Search for the cell housing the specified text and yield its (X, Y) center coordinate. 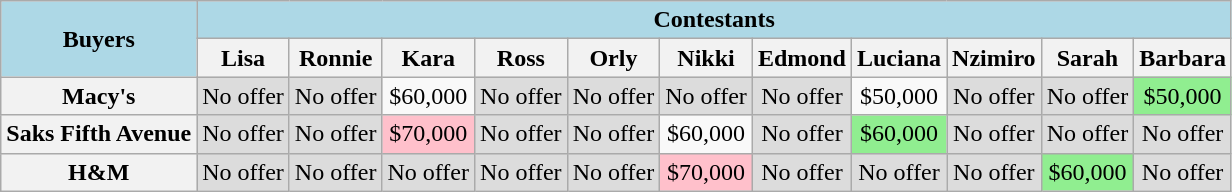
H&M (99, 172)
Ronnie (336, 58)
Kara (428, 58)
Nzimiro (994, 58)
Edmond (802, 58)
Contestants (714, 20)
Lisa (244, 58)
Luciana (898, 58)
Sarah (1088, 58)
Orly (614, 58)
Macy's (99, 96)
Nikki (706, 58)
Ross (522, 58)
Barbara (1183, 58)
Buyers (99, 39)
Saks Fifth Avenue (99, 134)
